Capture the cell that displays the provided text and extract its (x, y) central coordinate. 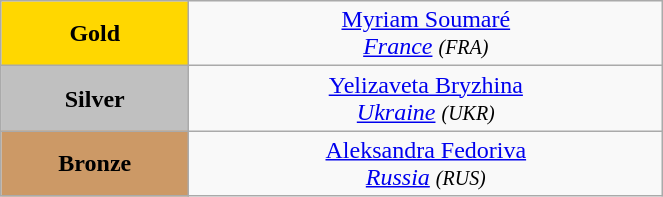
Yelizaveta BryzhinaUkraine (UKR) (426, 98)
Bronze (95, 164)
Silver (95, 98)
Aleksandra FedorivaRussia (RUS) (426, 164)
Myriam SoumaréFrance (FRA) (426, 34)
Gold (95, 34)
